Identify which cell holds the provided text, then report its (X, Y) central coordinate. 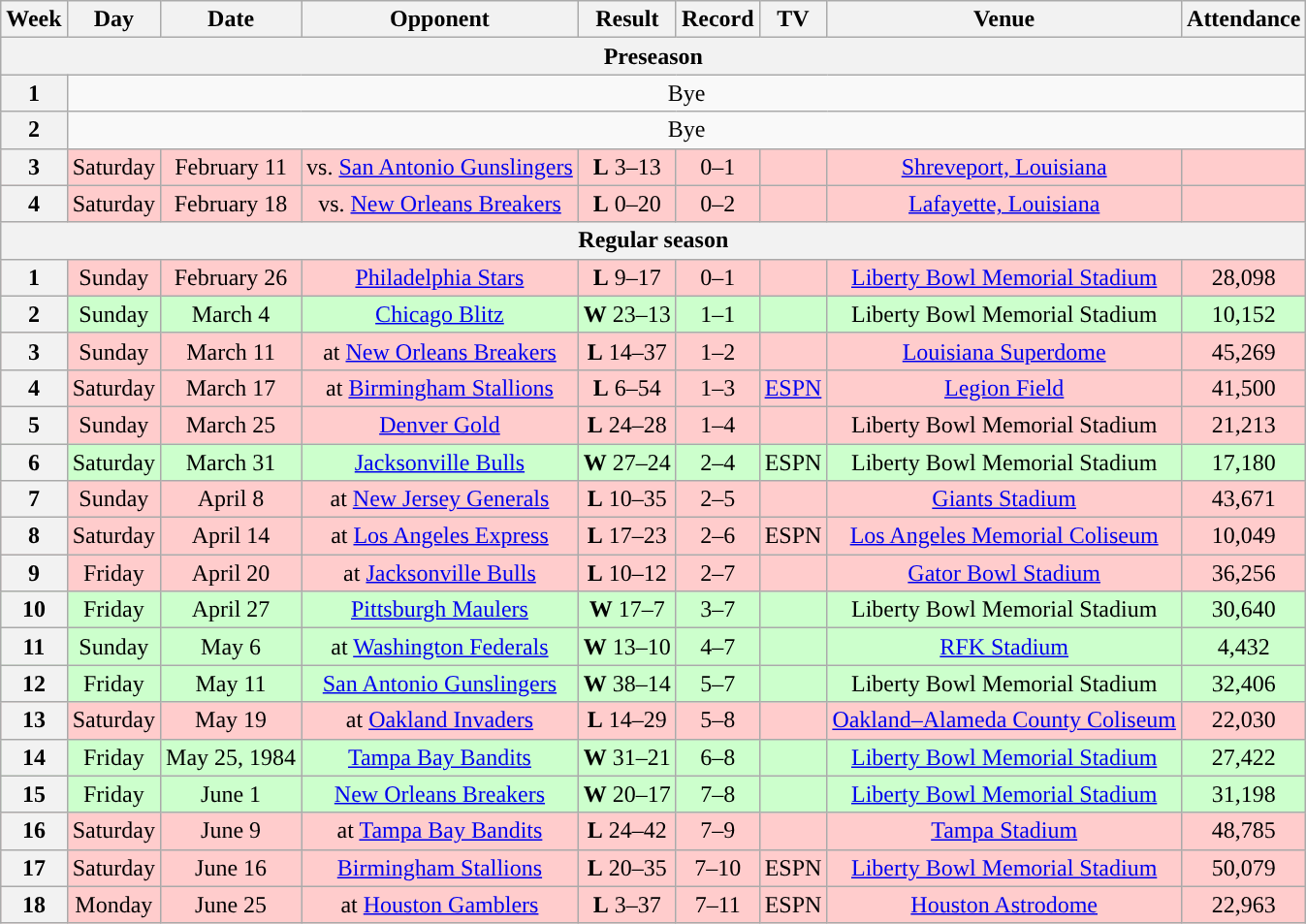
7–11 (717, 905)
2–7 (717, 573)
43,671 (1244, 499)
Chicago Blitz (440, 314)
2–6 (717, 536)
11 (34, 647)
Houston Astrodome (1004, 905)
3–7 (717, 610)
April 20 (231, 573)
Opponent (440, 19)
2–5 (717, 499)
June 1 (231, 794)
Attendance (1244, 19)
30,640 (1244, 610)
10,049 (1244, 536)
14 (34, 757)
W 20–17 (626, 794)
at Jacksonville Bulls (440, 573)
31,198 (1244, 794)
W 17–7 (626, 610)
June 9 (231, 831)
L 14–37 (626, 351)
7 (34, 499)
L 10–35 (626, 499)
at Houston Gamblers (440, 905)
March 17 (231, 388)
W 31–21 (626, 757)
April 8 (231, 499)
Louisiana Superdome (1004, 351)
April 14 (231, 536)
L 3–37 (626, 905)
at Oakland Invaders (440, 720)
L 17–23 (626, 536)
10 (34, 610)
18 (34, 905)
May 19 (231, 720)
L 20–35 (626, 868)
Record (717, 19)
2–4 (717, 462)
L 14–29 (626, 720)
Monday (113, 905)
6–8 (717, 757)
Birmingham Stallions (440, 868)
L 0–20 (626, 204)
L 9–17 (626, 277)
Regular season (653, 240)
41,500 (1244, 388)
5 (34, 425)
4–7 (717, 647)
Gator Bowl Stadium (1004, 573)
15 (34, 794)
48,785 (1244, 831)
Result (626, 19)
22,963 (1244, 905)
at Washington Federals (440, 647)
March 4 (231, 314)
28,098 (1244, 277)
L 24–28 (626, 425)
W 27–24 (626, 462)
Jacksonville Bulls (440, 462)
27,422 (1244, 757)
1–3 (717, 388)
April 27 (231, 610)
7–8 (717, 794)
16 (34, 831)
22,030 (1244, 720)
February 26 (231, 277)
Preseason (653, 56)
Los Angeles Memorial Coliseum (1004, 536)
9 (34, 573)
17,180 (1244, 462)
Tampa Bay Bandits (440, 757)
L 24–42 (626, 831)
June 16 (231, 868)
February 11 (231, 167)
TV (793, 19)
Denver Gold (440, 425)
Venue (1004, 19)
L 6–54 (626, 388)
36,256 (1244, 573)
May 11 (231, 684)
5–7 (717, 684)
W 38–14 (626, 684)
New Orleans Breakers (440, 794)
W 13–10 (626, 647)
June 25 (231, 905)
May 25, 1984 (231, 757)
Giants Stadium (1004, 499)
Oakland–Alameda County Coliseum (1004, 720)
17 (34, 868)
March 11 (231, 351)
6 (34, 462)
Date (231, 19)
0–2 (717, 204)
Lafayette, Louisiana (1004, 204)
Day (113, 19)
1–4 (717, 425)
at New Orleans Breakers (440, 351)
L 10–12 (626, 573)
45,269 (1244, 351)
L 3–13 (626, 167)
March 25 (231, 425)
at Tampa Bay Bandits (440, 831)
10,152 (1244, 314)
Week (34, 19)
Philadelphia Stars (440, 277)
vs. San Antonio Gunslingers (440, 167)
21,213 (1244, 425)
8 (34, 536)
4,432 (1244, 647)
7–10 (717, 868)
February 18 (231, 204)
May 6 (231, 647)
1–2 (717, 351)
at Birmingham Stallions (440, 388)
Tampa Stadium (1004, 831)
13 (34, 720)
50,079 (1244, 868)
1–1 (717, 314)
Pittsburgh Maulers (440, 610)
San Antonio Gunslingers (440, 684)
at New Jersey Generals (440, 499)
RFK Stadium (1004, 647)
March 31 (231, 462)
5–8 (717, 720)
vs. New Orleans Breakers (440, 204)
W 23–13 (626, 314)
32,406 (1244, 684)
at Los Angeles Express (440, 536)
12 (34, 684)
7–9 (717, 831)
Legion Field (1004, 388)
Shreveport, Louisiana (1004, 167)
